Extract the [X, Y] coordinate from the center of the cell holding the provided text.  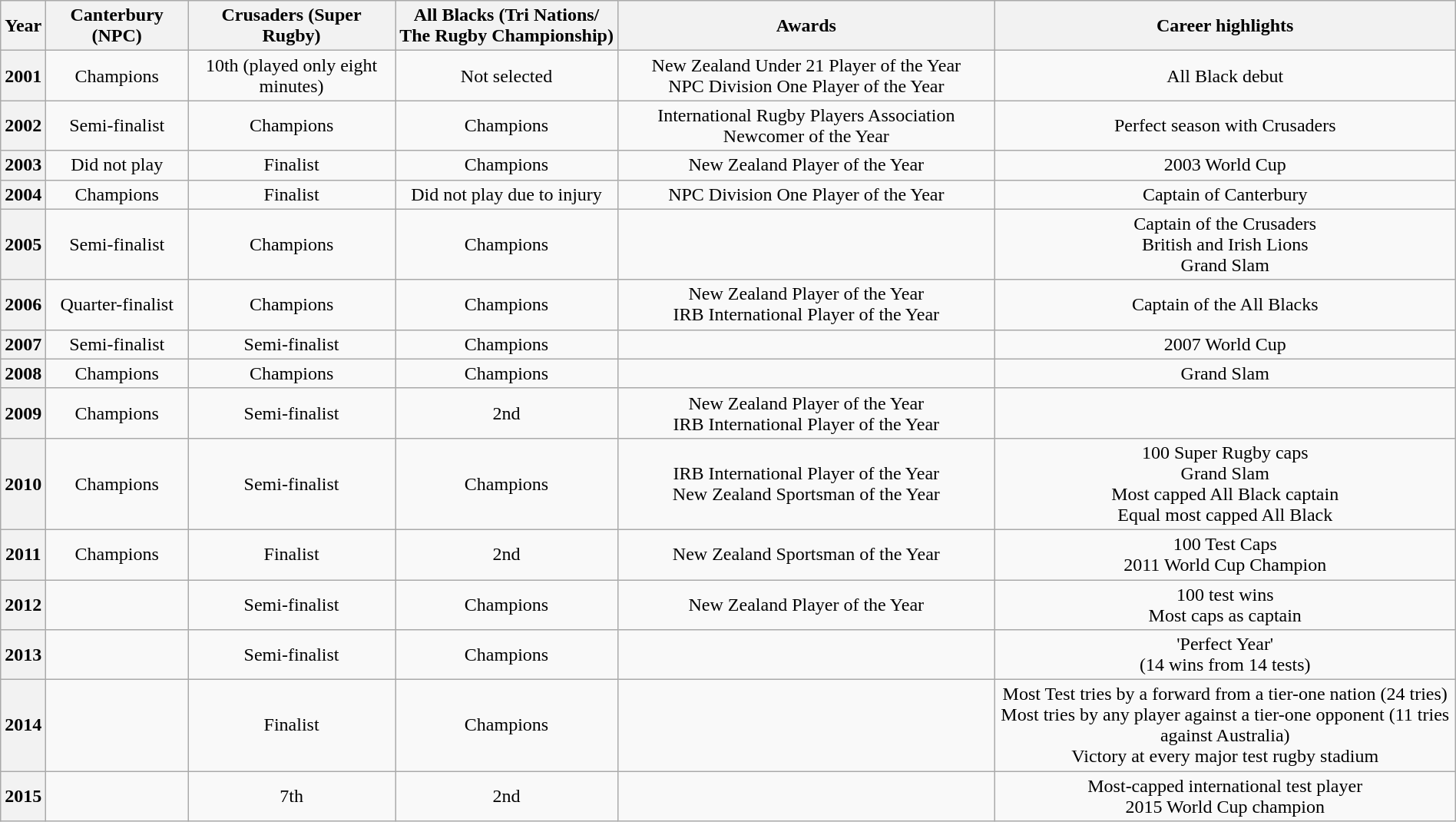
2002 [23, 126]
2004 [23, 194]
Quarter-finalist [117, 304]
2003 [23, 165]
10th (played only eight minutes) [292, 75]
Grand Slam [1225, 373]
IRB International Player of the YearNew Zealand Sportsman of the Year [806, 484]
2015 [23, 796]
NPC Division One Player of the Year [806, 194]
2001 [23, 75]
2011 [23, 555]
Perfect season with Crusaders [1225, 126]
Crusaders (Super Rugby) [292, 26]
Captain of the CrusadersBritish and Irish Lions Grand Slam [1225, 244]
All Black debut [1225, 75]
Awards [806, 26]
'Perfect Year'(14 wins from 14 tests) [1225, 655]
2014 [23, 725]
Canterbury (NPC) [117, 26]
Captain of the All Blacks [1225, 304]
New Zealand Sportsman of the Year [806, 555]
Captain of Canterbury [1225, 194]
2009 [23, 413]
100 test winsMost caps as captain [1225, 604]
International Rugby Players Association Newcomer of the Year [806, 126]
All Blacks (Tri Nations/The Rugby Championship) [507, 26]
Year [23, 26]
Career highlights [1225, 26]
New Zealand Player of the YearIRB International Player of the Year [806, 304]
Not selected [507, 75]
New Zealand Player of the Year IRB International Player of the Year [806, 413]
2007 World Cup [1225, 344]
2003 World Cup [1225, 165]
Did not play [117, 165]
2008 [23, 373]
100 Test Caps2011 World Cup Champion [1225, 555]
2013 [23, 655]
2012 [23, 604]
Did not play due to injury [507, 194]
7th [292, 796]
100 Super Rugby capsGrand SlamMost capped All Black captainEqual most capped All Black [1225, 484]
Most-capped international test player2015 World Cup champion [1225, 796]
2006 [23, 304]
2005 [23, 244]
New Zealand Under 21 Player of the YearNPC Division One Player of the Year [806, 75]
2010 [23, 484]
2007 [23, 344]
